From the cell containing the given text, extract its center point as (X, Y) coordinate. 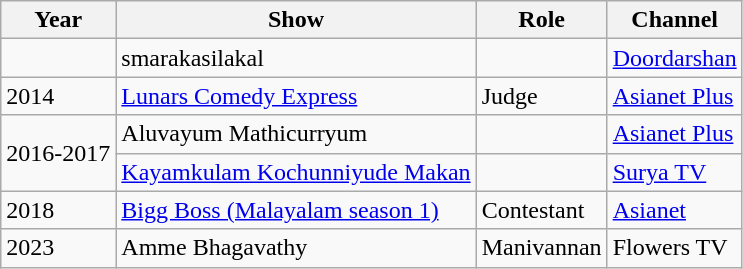
2016-2017 (58, 153)
smarakasilakal (296, 58)
2018 (58, 210)
Manivannan (542, 248)
Aluvayum Mathicurryum (296, 134)
Asianet (674, 210)
Kayamkulam Kochunniyude Makan (296, 172)
Channel (674, 20)
Lunars Comedy Express (296, 96)
Bigg Boss (Malayalam season 1) (296, 210)
Year (58, 20)
Doordarshan (674, 58)
Flowers TV (674, 248)
Amme Bhagavathy (296, 248)
Role (542, 20)
2023 (58, 248)
2014 (58, 96)
Judge (542, 96)
Surya TV (674, 172)
Contestant (542, 210)
Show (296, 20)
